Determine the (X, Y) coordinate at the center of the cell enclosing the given text.  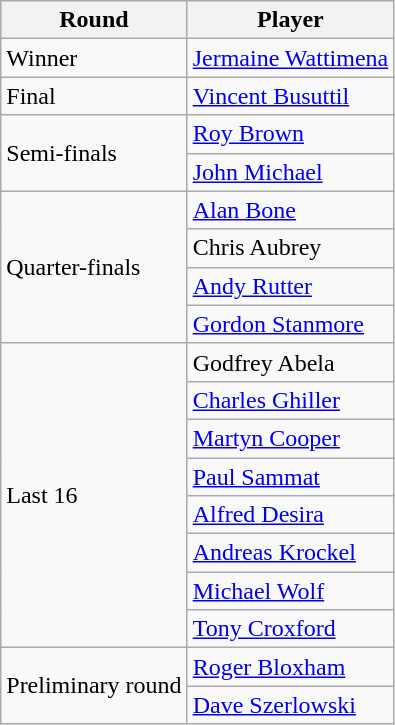
Player (290, 20)
Michael Wolf (290, 591)
Roy Brown (290, 134)
Andreas Krockel (290, 553)
Roger Bloxham (290, 667)
Godfrey Abela (290, 362)
Round (94, 20)
Dave Szerlowski (290, 705)
Jermaine Wattimena (290, 58)
Vincent Busuttil (290, 96)
Tony Croxford (290, 629)
Alan Bone (290, 210)
Semi-finals (94, 153)
Andy Rutter (290, 286)
Chris Aubrey (290, 248)
Quarter-finals (94, 267)
Preliminary round (94, 686)
Charles Ghiller (290, 400)
John Michael (290, 172)
Martyn Cooper (290, 438)
Alfred Desira (290, 515)
Gordon Stanmore (290, 324)
Last 16 (94, 495)
Winner (94, 58)
Final (94, 96)
Paul Sammat (290, 477)
